Determine the [x, y] coordinate at the center of the cell enclosing the given text.  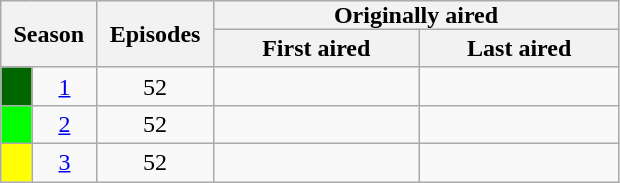
Season [49, 34]
Originally aired [416, 15]
Episodes [155, 34]
Last aired [518, 48]
First aired [316, 48]
2 [64, 124]
3 [64, 162]
1 [64, 86]
